Determine the (X, Y) coordinate at the center of the cell enclosing the given text.  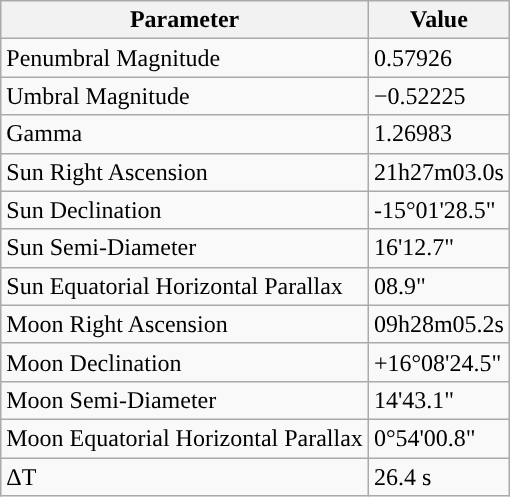
−0.52225 (438, 96)
14'43.1" (438, 400)
Moon Semi-Diameter (185, 400)
21h27m03.0s (438, 172)
-15°01'28.5" (438, 210)
Parameter (185, 20)
1.26983 (438, 134)
Umbral Magnitude (185, 96)
Moon Right Ascension (185, 324)
Value (438, 20)
Sun Equatorial Horizontal Parallax (185, 286)
+16°08'24.5" (438, 362)
Gamma (185, 134)
Sun Declination (185, 210)
Sun Right Ascension (185, 172)
08.9" (438, 286)
Moon Equatorial Horizontal Parallax (185, 438)
ΔT (185, 477)
26.4 s (438, 477)
16'12.7" (438, 248)
09h28m05.2s (438, 324)
Penumbral Magnitude (185, 58)
0°54'00.8" (438, 438)
Sun Semi-Diameter (185, 248)
0.57926 (438, 58)
Moon Declination (185, 362)
